For the text-containing cell, return its midpoint in (x, y) coordinate format. 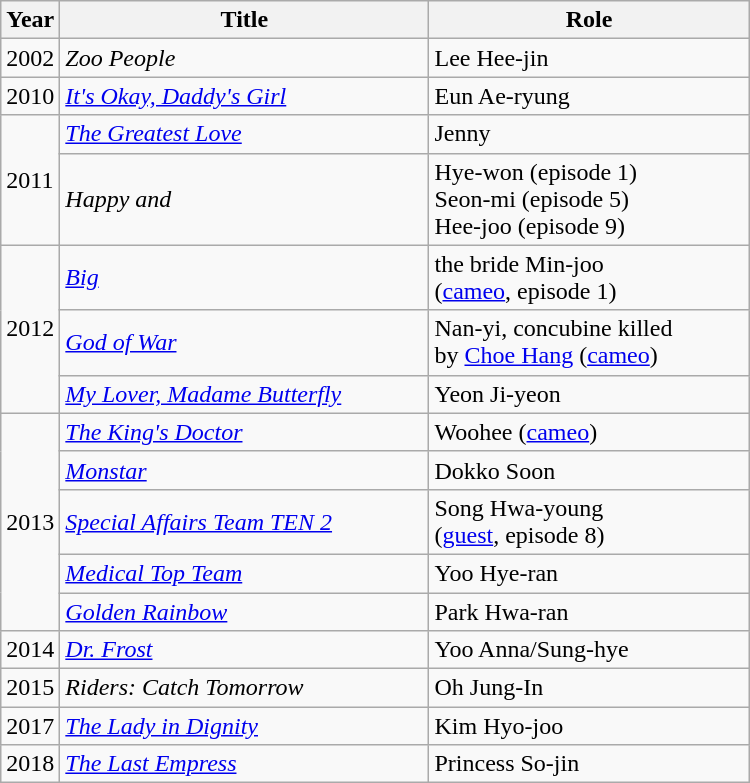
2018 (30, 764)
2013 (30, 522)
Kim Hyo-joo (589, 726)
The Greatest Love (244, 134)
Big (244, 278)
the bride Min-joo (cameo, episode 1) (589, 278)
Princess So-jin (589, 764)
2010 (30, 96)
Role (589, 20)
Jenny (589, 134)
Medical Top Team (244, 573)
Riders: Catch Tomorrow (244, 688)
Golden Rainbow (244, 611)
The Last Empress (244, 764)
The King's Doctor (244, 432)
God of War (244, 342)
Nan-yi, concubine killed by Choe Hang (cameo) (589, 342)
Year (30, 20)
2014 (30, 650)
2015 (30, 688)
Special Affairs Team TEN 2 (244, 522)
Lee Hee-jin (589, 58)
My Lover, Madame Butterfly (244, 394)
Park Hwa-ran (589, 611)
Eun Ae-ryung (589, 96)
Woohee (cameo) (589, 432)
Title (244, 20)
Zoo People (244, 58)
2017 (30, 726)
Monstar (244, 470)
2002 (30, 58)
The Lady in Dignity (244, 726)
Yeon Ji-yeon (589, 394)
Yoo Anna/Sung-hye (589, 650)
2011 (30, 180)
Oh Jung-In (589, 688)
Dokko Soon (589, 470)
Hye-won (episode 1) Seon-mi (episode 5) Hee-joo (episode 9) (589, 199)
It's Okay, Daddy's Girl (244, 96)
2012 (30, 329)
Happy and (244, 199)
Dr. Frost (244, 650)
Yoo Hye-ran (589, 573)
Song Hwa-young (guest, episode 8) (589, 522)
